Extract the [x, y] coordinate from the center of the cell holding the provided text.  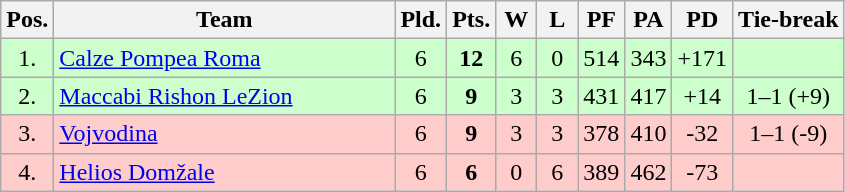
Pld. [421, 20]
1. [28, 58]
L [558, 20]
Calze Pompea Roma [224, 58]
+171 [702, 58]
Maccabi Rishon LeZion [224, 96]
3. [28, 134]
431 [602, 96]
417 [648, 96]
1–1 (-9) [789, 134]
Tie-break [789, 20]
378 [602, 134]
514 [602, 58]
2. [28, 96]
W [516, 20]
Team [224, 20]
Pts. [472, 20]
343 [648, 58]
Pos. [28, 20]
-32 [702, 134]
Vojvodina [224, 134]
410 [648, 134]
+14 [702, 96]
PD [702, 20]
Helios Domžale [224, 172]
PA [648, 20]
4. [28, 172]
PF [602, 20]
1–1 (+9) [789, 96]
462 [648, 172]
389 [602, 172]
12 [472, 58]
-73 [702, 172]
